Pinpoint the cell where the given text exists, returning its [x, y] midpoint coordinate. 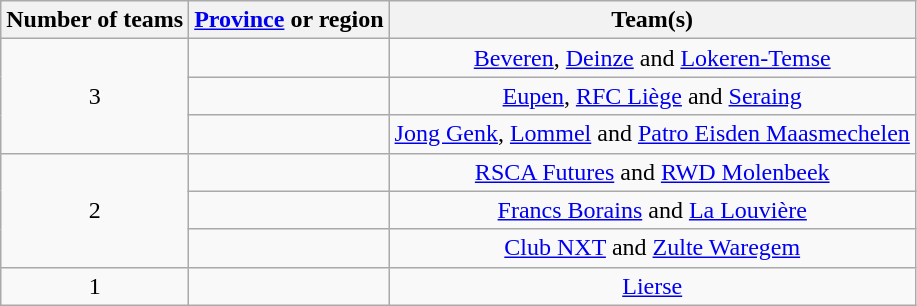
2 [95, 210]
Province or region [289, 20]
Number of teams [95, 20]
1 [95, 286]
3 [95, 96]
Team(s) [652, 20]
Jong Genk, Lommel and Patro Eisden Maasmechelen [652, 134]
Beveren, Deinze and Lokeren-Temse [652, 58]
Club NXT and Zulte Waregem [652, 248]
Eupen, RFC Liège and Seraing [652, 96]
RSCA Futures and RWD Molenbeek [652, 172]
Lierse [652, 286]
Francs Borains and La Louvière [652, 210]
